Search for the cell housing the specified text and yield its (x, y) center coordinate. 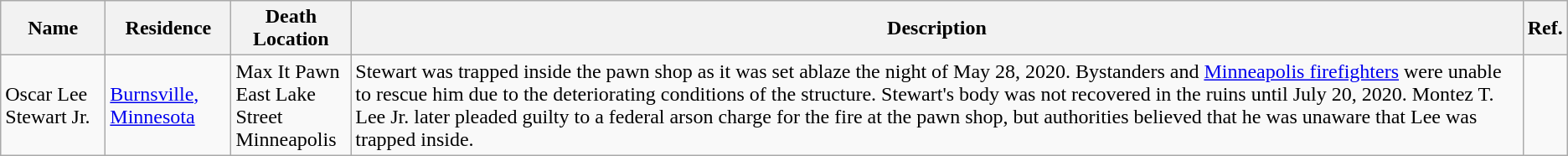
Description (936, 29)
Death Location (291, 29)
Oscar Lee Stewart Jr. (54, 106)
Name (54, 29)
Residence (168, 29)
Max It PawnEast Lake StreetMinneapolis (291, 106)
Burnsville, Minnesota (168, 106)
Ref. (1545, 29)
